Output the [X, Y] coordinate of the center of the cell containing the given text.  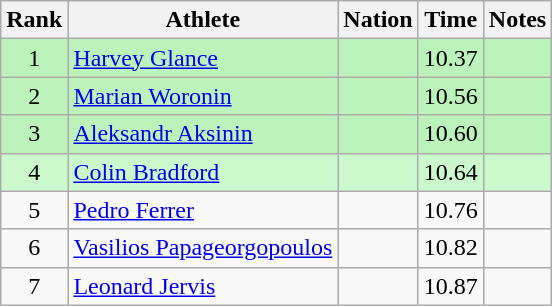
10.76 [450, 210]
10.56 [450, 96]
4 [34, 172]
Notes [517, 20]
7 [34, 286]
Leonard Jervis [203, 286]
10.37 [450, 58]
Time [450, 20]
Pedro Ferrer [203, 210]
10.82 [450, 248]
Nation [378, 20]
Marian Woronin [203, 96]
Rank [34, 20]
10.87 [450, 286]
1 [34, 58]
6 [34, 248]
Athlete [203, 20]
Aleksandr Aksinin [203, 134]
10.60 [450, 134]
2 [34, 96]
Vasilios Papageorgopoulos [203, 248]
5 [34, 210]
Colin Bradford [203, 172]
10.64 [450, 172]
3 [34, 134]
Harvey Glance [203, 58]
